Output the [X, Y] coordinate of the center of the cell containing the given text.  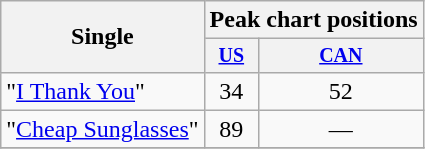
"I Thank You" [102, 91]
"Cheap Sunglasses" [102, 129]
34 [231, 91]
Single [102, 37]
US [231, 56]
— [342, 129]
52 [342, 91]
CAN [342, 56]
Peak chart positions [314, 20]
89 [231, 129]
